Return (X, Y) of the center of cell containing provided text 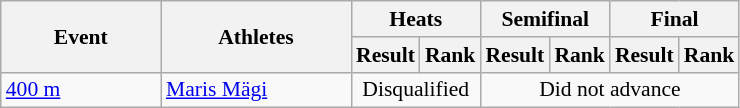
Semifinal (544, 19)
400 m (81, 90)
Did not advance (610, 90)
Disqualified (416, 90)
Final (674, 19)
Maris Mägi (256, 90)
Athletes (256, 36)
Event (81, 36)
Heats (416, 19)
